For the text-containing cell, return its midpoint in [x, y] coordinate format. 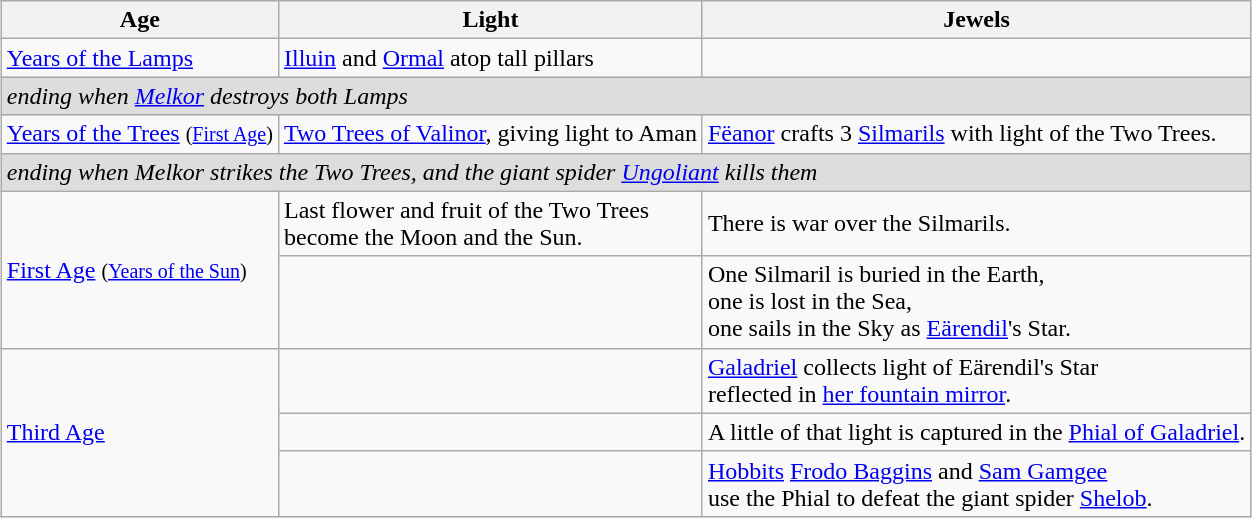
Galadriel collects light of Eärendil's Starreflected in her fountain mirror. [976, 380]
Years of the Lamps [140, 58]
Hobbits Frodo Baggins and Sam Gamgeeuse the Phial to defeat the giant spider Shelob. [976, 484]
Last flower and fruit of the Two Treesbecome the Moon and the Sun. [490, 224]
ending when Melkor destroys both Lamps [626, 96]
Age [140, 20]
Third Age [140, 432]
There is war over the Silmarils. [976, 224]
A little of that light is captured in the Phial of Galadriel. [976, 432]
Jewels [976, 20]
Two Trees of Valinor, giving light to Aman [490, 134]
One Silmaril is buried in the Earth,one is lost in the Sea,one sails in the Sky as Eärendil's Star. [976, 302]
Years of the Trees (First Age) [140, 134]
ending when Melkor strikes the Two Trees, and the giant spider Ungoliant kills them [626, 172]
Fëanor crafts 3 Silmarils with light of the Two Trees. [976, 134]
First Age (Years of the Sun) [140, 270]
Light [490, 20]
Illuin and Ormal atop tall pillars [490, 58]
